Find where the given text appears and provide that cell's center as (X, Y) coordinate. 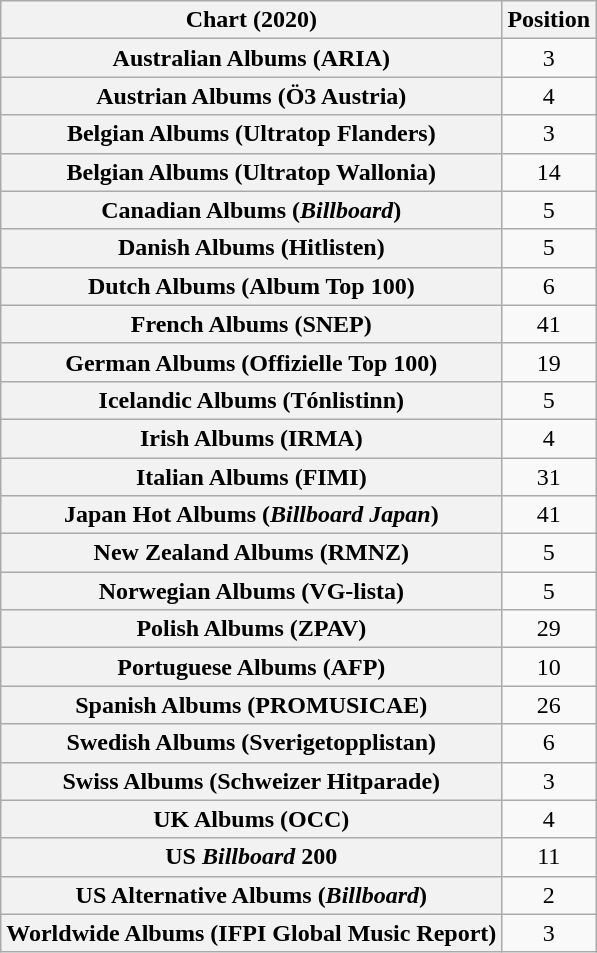
UK Albums (OCC) (252, 819)
Austrian Albums (Ö3 Austria) (252, 96)
Australian Albums (ARIA) (252, 58)
14 (549, 172)
Belgian Albums (Ultratop Flanders) (252, 134)
Polish Albums (ZPAV) (252, 629)
Spanish Albums (PROMUSICAE) (252, 705)
New Zealand Albums (RMNZ) (252, 553)
Italian Albums (FIMI) (252, 477)
Chart (2020) (252, 20)
Position (549, 20)
11 (549, 857)
29 (549, 629)
Portuguese Albums (AFP) (252, 667)
US Billboard 200 (252, 857)
Norwegian Albums (VG-lista) (252, 591)
Danish Albums (Hitlisten) (252, 248)
Belgian Albums (Ultratop Wallonia) (252, 172)
German Albums (Offizielle Top 100) (252, 362)
Canadian Albums (Billboard) (252, 210)
Swiss Albums (Schweizer Hitparade) (252, 781)
Swedish Albums (Sverigetopplistan) (252, 743)
31 (549, 477)
Japan Hot Albums (Billboard Japan) (252, 515)
2 (549, 895)
Worldwide Albums (IFPI Global Music Report) (252, 933)
Dutch Albums (Album Top 100) (252, 286)
26 (549, 705)
Icelandic Albums (Tónlistinn) (252, 400)
Irish Albums (IRMA) (252, 438)
US Alternative Albums (Billboard) (252, 895)
10 (549, 667)
French Albums (SNEP) (252, 324)
19 (549, 362)
